Scan for the cell matching the given text and deliver its (X, Y) coordinate at center. 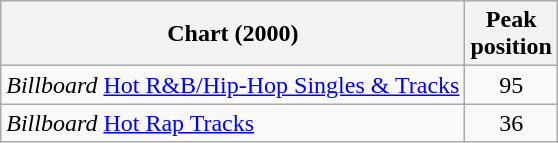
36 (511, 123)
Billboard Hot Rap Tracks (233, 123)
Billboard Hot R&B/Hip-Hop Singles & Tracks (233, 85)
95 (511, 85)
Peakposition (511, 34)
Chart (2000) (233, 34)
